Determine the [x, y] coordinate at the center of the cell enclosing the given text.  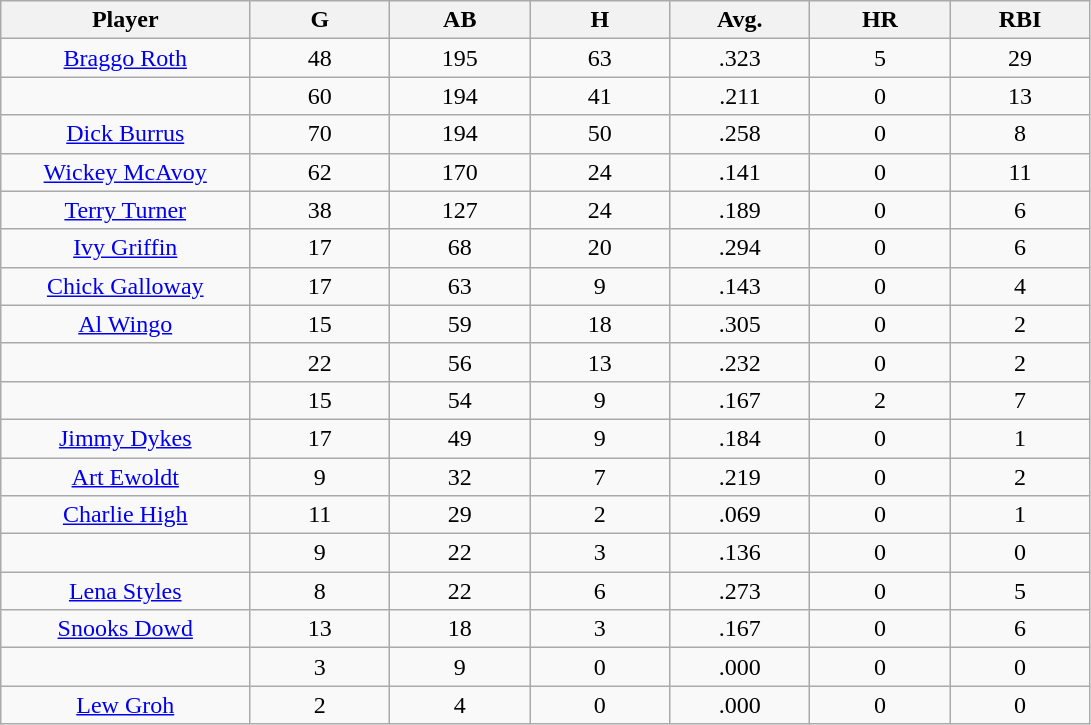
59 [460, 324]
70 [320, 134]
49 [460, 438]
Art Ewoldt [126, 477]
60 [320, 96]
Lena Styles [126, 591]
Jimmy Dykes [126, 438]
54 [460, 400]
.273 [740, 591]
G [320, 20]
.184 [740, 438]
68 [460, 248]
Dick Burrus [126, 134]
170 [460, 172]
56 [460, 362]
.211 [740, 96]
Terry Turner [126, 210]
HR [880, 20]
Wickey McAvoy [126, 172]
.305 [740, 324]
41 [600, 96]
Braggo Roth [126, 58]
48 [320, 58]
Lew Groh [126, 705]
20 [600, 248]
.141 [740, 172]
38 [320, 210]
Snooks Dowd [126, 629]
H [600, 20]
Player [126, 20]
.189 [740, 210]
.219 [740, 477]
Ivy Griffin [126, 248]
Chick Galloway [126, 286]
.143 [740, 286]
Avg. [740, 20]
Charlie High [126, 515]
.232 [740, 362]
Al Wingo [126, 324]
195 [460, 58]
RBI [1020, 20]
.323 [740, 58]
.294 [740, 248]
.258 [740, 134]
50 [600, 134]
127 [460, 210]
32 [460, 477]
.069 [740, 515]
AB [460, 20]
62 [320, 172]
.136 [740, 553]
